Scan for the cell matching the given text and deliver its [x, y] coordinate at center. 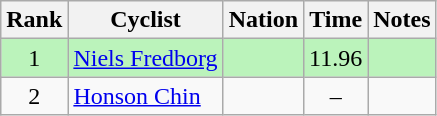
Niels Fredborg [146, 58]
Nation [263, 20]
2 [34, 96]
1 [34, 58]
Rank [34, 20]
– [336, 96]
Honson Chin [146, 96]
Cyclist [146, 20]
Time [336, 20]
11.96 [336, 58]
Notes [402, 20]
